Capture the cell that displays the provided text and extract its (X, Y) central coordinate. 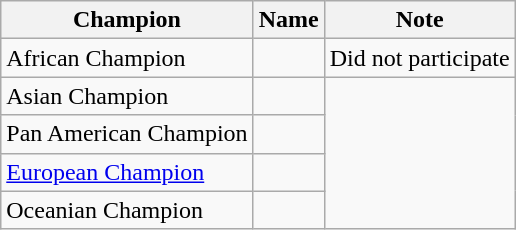
Note (420, 20)
Champion (127, 20)
European Champion (127, 172)
Did not participate (420, 58)
Oceanian Champion (127, 210)
Asian Champion (127, 96)
African Champion (127, 58)
Pan American Champion (127, 134)
Name (288, 20)
